Determine the (x, y) coordinate at the center of the cell enclosing the given text.  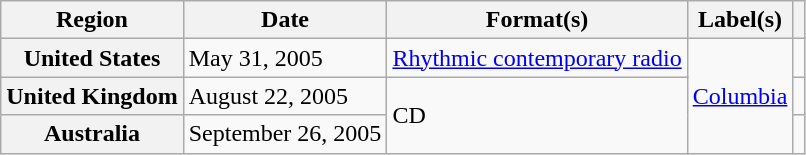
September 26, 2005 (285, 134)
May 31, 2005 (285, 58)
Format(s) (537, 20)
Region (92, 20)
United States (92, 58)
August 22, 2005 (285, 96)
Australia (92, 134)
United Kingdom (92, 96)
Date (285, 20)
Label(s) (740, 20)
Rhythmic contemporary radio (537, 58)
Columbia (740, 96)
CD (537, 115)
